Return the (X, Y) coordinate for the center point of the cell that contains the specified text.  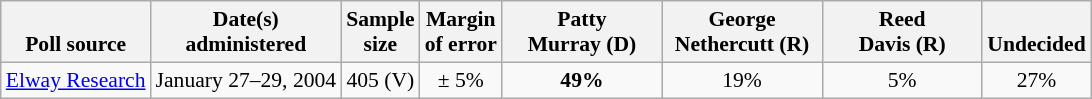
19% (742, 80)
ReedDavis (R) (902, 32)
Date(s)administered (246, 32)
49% (582, 80)
Undecided (1036, 32)
405 (V) (380, 80)
GeorgeNethercutt (R) (742, 32)
Marginof error (461, 32)
5% (902, 80)
Samplesize (380, 32)
± 5% (461, 80)
January 27–29, 2004 (246, 80)
Elway Research (76, 80)
Poll source (76, 32)
27% (1036, 80)
PattyMurray (D) (582, 32)
